Return the (X, Y) coordinate for the center point of the cell that contains the specified text.  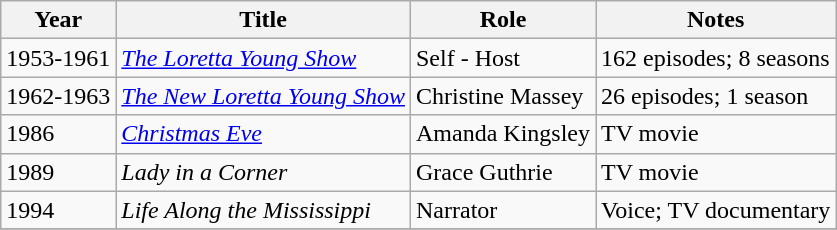
Year (58, 20)
Life Along the Mississippi (264, 210)
Title (264, 20)
Christine Massey (502, 96)
Notes (716, 20)
1989 (58, 172)
26 episodes; 1 season (716, 96)
Self - Host (502, 58)
1994 (58, 210)
Role (502, 20)
1986 (58, 134)
1962-1963 (58, 96)
Lady in a Corner (264, 172)
The New Loretta Young Show (264, 96)
Christmas Eve (264, 134)
Narrator (502, 210)
162 episodes; 8 seasons (716, 58)
The Loretta Young Show (264, 58)
Amanda Kingsley (502, 134)
1953-1961 (58, 58)
Grace Guthrie (502, 172)
Voice; TV documentary (716, 210)
